Return (X, Y) of the center of cell containing provided text 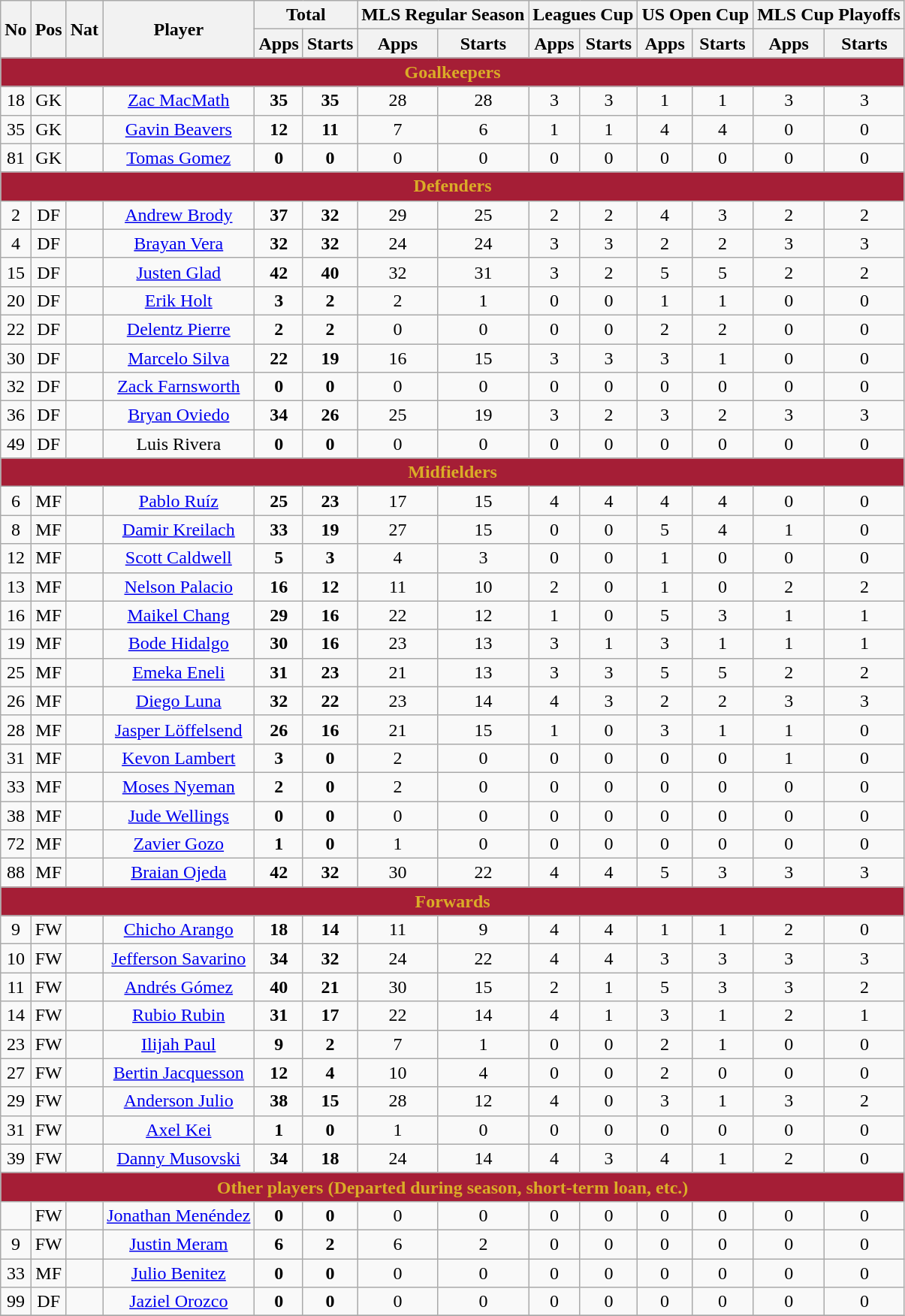
Erik Holt (179, 300)
Brayan Vera (179, 243)
Jonathan Menéndez (179, 1215)
Bode Hidalgo (179, 644)
Jaziel Orozco (179, 1302)
Anderson Julio (179, 1101)
Defenders (453, 186)
Marcelo Silva (179, 358)
MLS Regular Season (443, 15)
Pos (48, 29)
Diego Luna (179, 701)
Chicho Arango (179, 930)
39 (16, 1158)
Pablo Ruíz (179, 501)
99 (16, 1302)
Scott Caldwell (179, 558)
Gavin Beavers (179, 129)
Rubio Rubin (179, 1016)
Ilijah Paul (179, 1044)
Justen Glad (179, 272)
88 (16, 873)
Julio Benitez (179, 1273)
37 (279, 215)
Delentz Pierre (179, 329)
Zack Farnsworth (179, 387)
US Open Cup (695, 15)
Maikel Chang (179, 615)
Tomas Gomez (179, 158)
Andrew Brody (179, 215)
No (16, 29)
Player (179, 29)
Jasper Löffelsend (179, 729)
Kevon Lambert (179, 758)
Jefferson Savarino (179, 958)
Nelson Palacio (179, 587)
8 (16, 530)
Goalkeepers (453, 72)
36 (16, 415)
Other players (Departed during season, short-term loan, etc.) (453, 1187)
Total (306, 15)
72 (16, 844)
Zac MacMath (179, 101)
Zavier Gozo (179, 844)
Braian Ojeda (179, 873)
Andrés Gómez (179, 987)
49 (16, 444)
Danny Musovski (179, 1158)
Forwards (453, 901)
Emeka Eneli (179, 672)
20 (16, 300)
Jude Wellings (179, 815)
Moses Nyeman (179, 786)
Bryan Oviedo (179, 415)
Leagues Cup (583, 15)
81 (16, 158)
Luis Rivera (179, 444)
MLS Cup Playoffs (829, 15)
Damir Kreilach (179, 530)
Bertin Jacquesson (179, 1073)
Axel Kei (179, 1130)
Nat (84, 29)
Midfielders (453, 472)
Justin Meram (179, 1244)
